Pinpoint the cell where the given text exists, returning its [X, Y] midpoint coordinate. 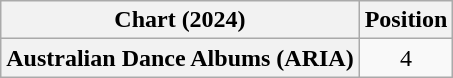
Australian Dance Albums (ARIA) [180, 58]
Position [406, 20]
Chart (2024) [180, 20]
4 [406, 58]
